Return the (X, Y) coordinate for the center point of the cell that contains the specified text.  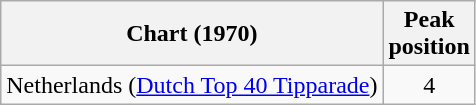
4 (429, 85)
Netherlands (Dutch Top 40 Tipparade) (192, 85)
Chart (1970) (192, 34)
Peakposition (429, 34)
